Capture the cell that displays the provided text and extract its (x, y) central coordinate. 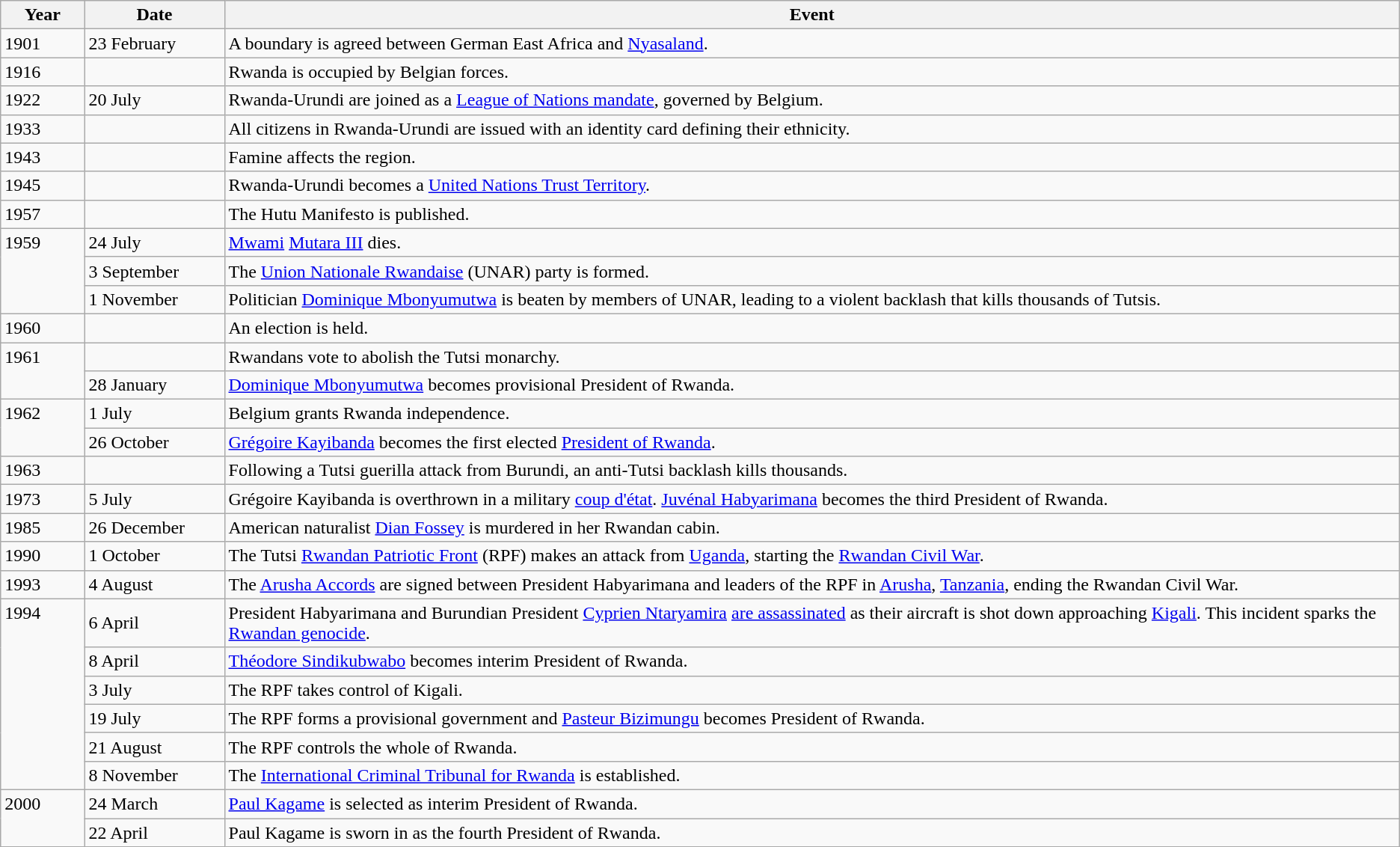
5 July (154, 499)
Paul Kagame is sworn in as the fourth President of Rwanda. (812, 833)
1960 (43, 328)
The Union Nationale Rwandaise (UNAR) party is formed. (812, 271)
1945 (43, 186)
Politician Dominique Mbonyumutwa is beaten by members of UNAR, leading to a violent backlash that kills thousands of Tutsis. (812, 299)
The RPF takes control of Kigali. (812, 690)
26 December (154, 528)
Year (43, 15)
8 November (154, 775)
21 August (154, 747)
The RPF controls the whole of Rwanda. (812, 747)
1962 (43, 428)
1 July (154, 414)
1 November (154, 299)
19 July (154, 718)
24 July (154, 242)
8 April (154, 661)
Rwanda is occupied by Belgian forces. (812, 72)
1963 (43, 471)
1994 (43, 694)
Famine affects the region. (812, 157)
All citizens in Rwanda-Urundi are issued with an identity card defining their ethnicity. (812, 129)
Grégoire Kayibanda is overthrown in a military coup d'état. Juvénal Habyarimana becomes the third President of Rwanda. (812, 499)
22 April (154, 833)
Théodore Sindikubwabo becomes interim President of Rwanda. (812, 661)
Rwanda-Urundi becomes a United Nations Trust Territory. (812, 186)
The RPF forms a provisional government and Pasteur Bizimungu becomes President of Rwanda. (812, 718)
Grégoire Kayibanda becomes the first elected President of Rwanda. (812, 442)
1922 (43, 100)
A boundary is agreed between German East Africa and Nyasaland. (812, 43)
1993 (43, 584)
American naturalist Dian Fossey is murdered in her Rwandan cabin. (812, 528)
1985 (43, 528)
1901 (43, 43)
1973 (43, 499)
Mwami Mutara III dies. (812, 242)
The Tutsi Rwandan Patriotic Front (RPF) makes an attack from Uganda, starting the Rwandan Civil War. (812, 556)
1957 (43, 214)
1933 (43, 129)
23 February (154, 43)
The Hutu Manifesto is published. (812, 214)
3 September (154, 271)
1916 (43, 72)
1959 (43, 271)
Event (812, 15)
2000 (43, 818)
The International Criminal Tribunal for Rwanda is established. (812, 775)
Dominique Mbonyumutwa becomes provisional President of Rwanda. (812, 385)
Paul Kagame is selected as interim President of Rwanda. (812, 804)
20 July (154, 100)
1943 (43, 157)
26 October (154, 442)
1990 (43, 556)
28 January (154, 385)
Rwandans vote to abolish the Tutsi monarchy. (812, 357)
An election is held. (812, 328)
4 August (154, 584)
Rwanda-Urundi are joined as a League of Nations mandate, governed by Belgium. (812, 100)
1961 (43, 371)
3 July (154, 690)
Belgium grants Rwanda independence. (812, 414)
1 October (154, 556)
24 March (154, 804)
The Arusha Accords are signed between President Habyarimana and leaders of the RPF in Arusha, Tanzania, ending the Rwandan Civil War. (812, 584)
6 April (154, 623)
Date (154, 15)
Following a Tutsi guerilla attack from Burundi, an anti-Tutsi backlash kills thousands. (812, 471)
